Provide the [X, Y] coordinate of the cell's center where the given text is located.  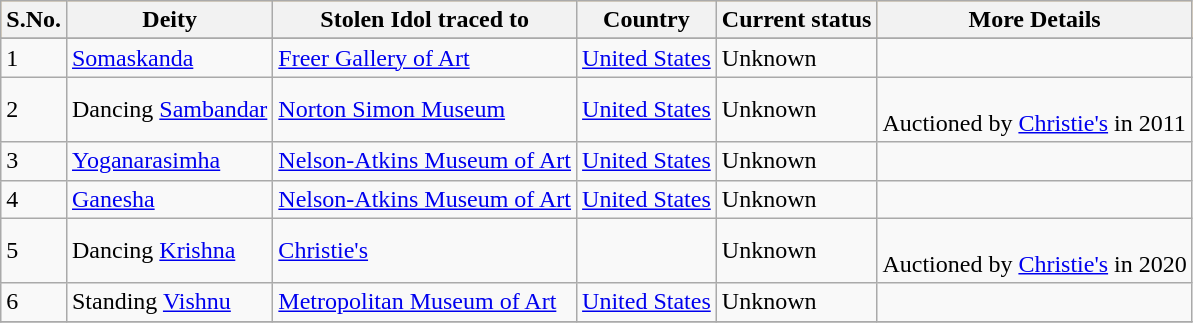
Dancing Sambandar [169, 110]
Current status [796, 20]
Auctioned by Christie's in 2011 [1034, 110]
1 [34, 58]
Freer Gallery of Art [425, 58]
Stolen Idol traced to [425, 20]
Dancing Krishna [169, 250]
4 [34, 199]
Ganesha [169, 199]
Christie's [425, 250]
More Details [1034, 20]
Auctioned by Christie's in 2020 [1034, 250]
Metropolitan Museum of Art [425, 302]
Country [647, 20]
Yoganarasimha [169, 161]
Standing Vishnu [169, 302]
Deity [169, 20]
5 [34, 250]
Somaskanda [169, 58]
Norton Simon Museum [425, 110]
2 [34, 110]
3 [34, 161]
S.No. [34, 20]
6 [34, 302]
